Scan for the cell matching the given text and deliver its (X, Y) coordinate at center. 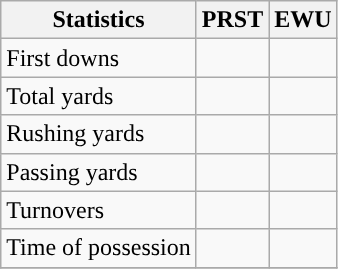
Total yards (99, 96)
Time of possession (99, 248)
EWU (303, 20)
Passing yards (99, 172)
Statistics (99, 20)
Rushing yards (99, 134)
Turnovers (99, 210)
PRST (232, 20)
First downs (99, 58)
